Pinpoint the cell where the given text exists, returning its [X, Y] midpoint coordinate. 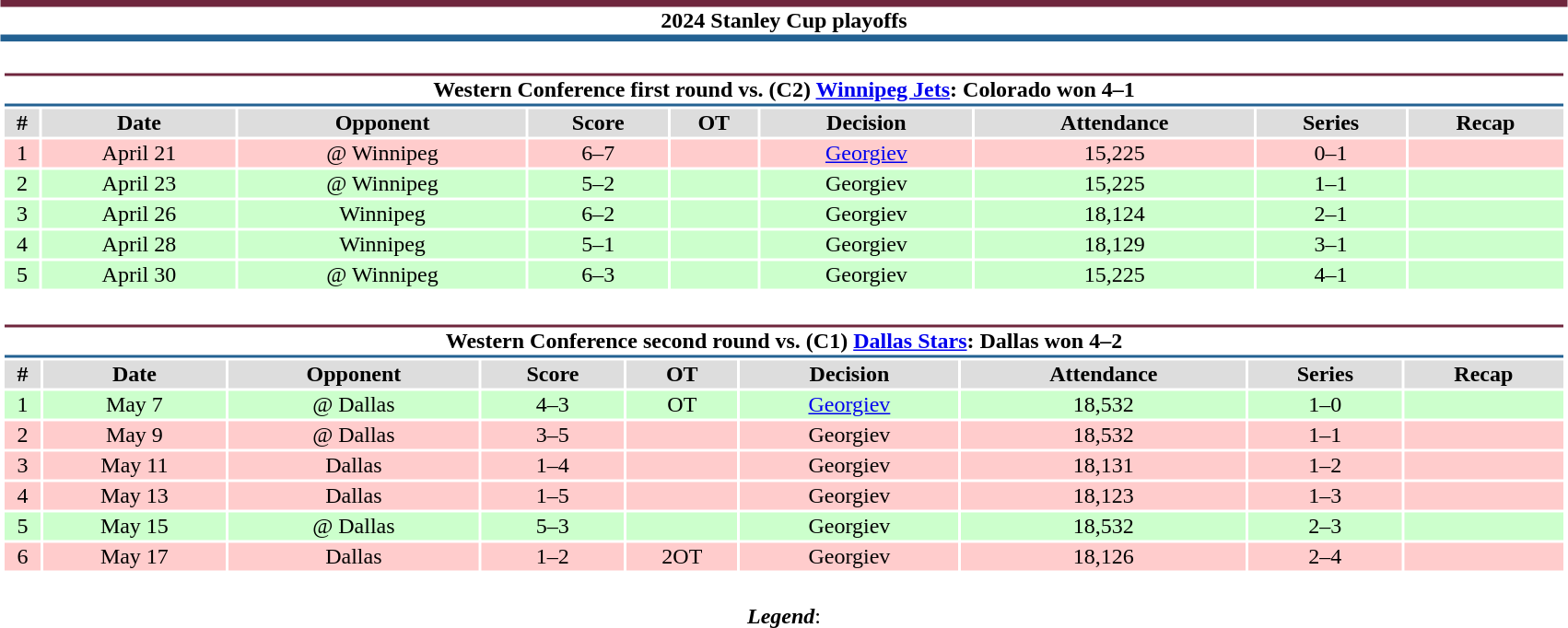
April 23 [139, 183]
6–7 [598, 154]
3–5 [553, 436]
2OT [682, 557]
6–2 [598, 215]
18,123 [1104, 496]
18,131 [1104, 465]
18,126 [1104, 557]
1–4 [553, 465]
5–3 [553, 526]
0–1 [1330, 154]
April 30 [139, 275]
4–1 [1330, 275]
1–3 [1325, 496]
April 26 [139, 215]
18,124 [1115, 215]
5–1 [598, 244]
Western Conference first round vs. (C2) Winnipeg Jets: Colorado won 4–1 [783, 90]
May 17 [135, 557]
6–3 [598, 275]
May 9 [135, 436]
May 15 [135, 526]
April 28 [139, 244]
April 21 [139, 154]
2024 Stanley Cup playoffs [784, 20]
3–1 [1330, 244]
1–0 [1325, 404]
2–3 [1325, 526]
2–4 [1325, 557]
May 11 [135, 465]
May 13 [135, 496]
6 [22, 557]
2–1 [1330, 215]
May 7 [135, 404]
18,129 [1115, 244]
5–2 [598, 183]
Western Conference second round vs. (C1) Dallas Stars: Dallas won 4–2 [783, 341]
4–3 [553, 404]
1–5 [553, 496]
